Return [x, y] of the center of cell containing provided text 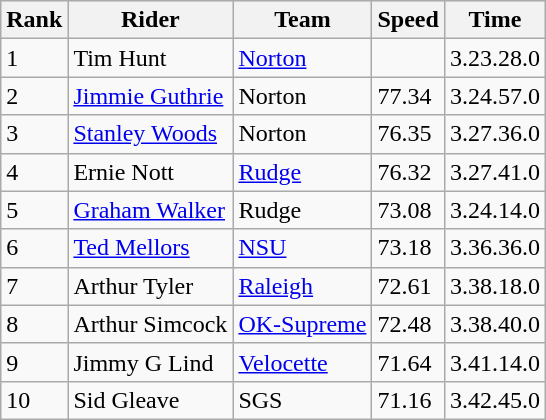
3.24.14.0 [494, 210]
9 [34, 362]
Speed [408, 20]
77.34 [408, 96]
Tim Hunt [150, 58]
71.64 [408, 362]
6 [34, 248]
3.36.36.0 [494, 248]
SGS [302, 400]
Team [302, 20]
7 [34, 286]
NSU [302, 248]
73.08 [408, 210]
Jimmie Guthrie [150, 96]
3.24.57.0 [494, 96]
72.48 [408, 324]
Rank [34, 20]
3.42.45.0 [494, 400]
3 [34, 134]
76.35 [408, 134]
Arthur Simcock [150, 324]
OK-Supreme [302, 324]
2 [34, 96]
Rider [150, 20]
Raleigh [302, 286]
72.61 [408, 286]
3.38.40.0 [494, 324]
5 [34, 210]
Stanley Woods [150, 134]
73.18 [408, 248]
Ernie Nott [150, 172]
Sid Gleave [150, 400]
10 [34, 400]
3.27.41.0 [494, 172]
76.32 [408, 172]
8 [34, 324]
Arthur Tyler [150, 286]
3.23.28.0 [494, 58]
71.16 [408, 400]
Graham Walker [150, 210]
3.41.14.0 [494, 362]
3.27.36.0 [494, 134]
Time [494, 20]
Ted Mellors [150, 248]
Velocette [302, 362]
4 [34, 172]
3.38.18.0 [494, 286]
1 [34, 58]
Jimmy G Lind [150, 362]
